Pinpoint the cell where the given text exists, returning its (x, y) midpoint coordinate. 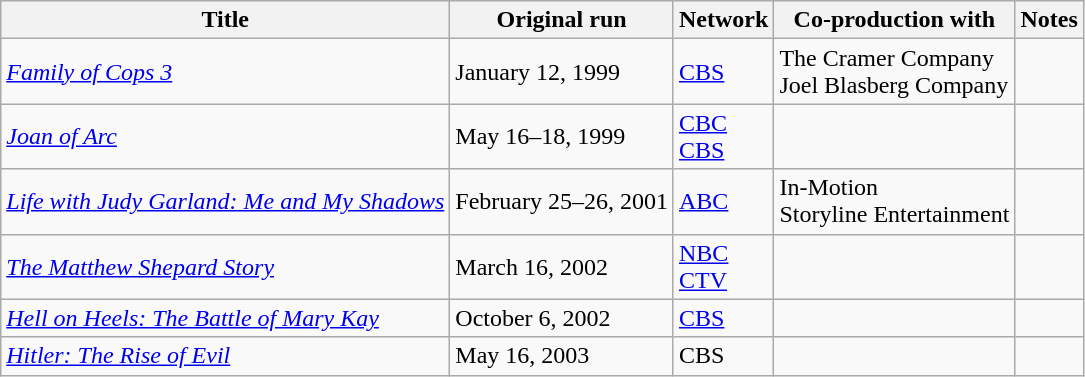
CBCCBS (723, 136)
Title (226, 20)
Notes (1049, 20)
NBCCTV (723, 266)
Network (723, 20)
Co-production with (894, 20)
The Cramer CompanyJoel Blasberg Company (894, 72)
Hell on Heels: The Battle of Mary Kay (226, 318)
Joan of Arc (226, 136)
Original run (562, 20)
ABC (723, 202)
October 6, 2002 (562, 318)
In-MotionStoryline Entertainment (894, 202)
Family of Cops 3 (226, 72)
March 16, 2002 (562, 266)
Life with Judy Garland: Me and My Shadows (226, 202)
May 16–18, 1999 (562, 136)
January 12, 1999 (562, 72)
February 25–26, 2001 (562, 202)
The Matthew Shepard Story (226, 266)
May 16, 2003 (562, 356)
Hitler: The Rise of Evil (226, 356)
